Identify which cell holds the provided text, then report its (X, Y) central coordinate. 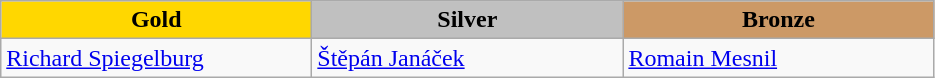
Bronze (778, 20)
Richard Spiegelburg (156, 58)
Silver (468, 20)
Štěpán Janáček (468, 58)
Gold (156, 20)
Romain Mesnil (778, 58)
